Pinpoint the cell where the given text exists, returning its [x, y] midpoint coordinate. 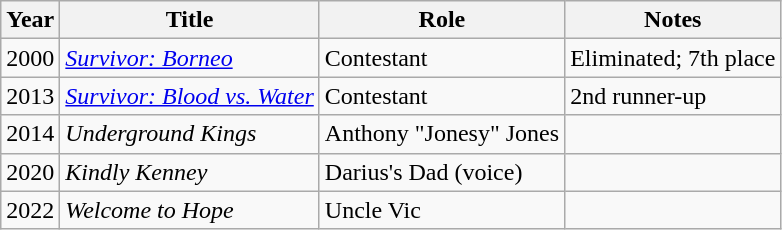
Underground Kings [190, 134]
Darius's Dad (voice) [442, 172]
Notes [673, 20]
Title [190, 20]
Uncle Vic [442, 210]
2022 [30, 210]
Eliminated; 7th place [673, 58]
Welcome to Hope [190, 210]
Survivor: Blood vs. Water [190, 96]
Survivor: Borneo [190, 58]
Role [442, 20]
Year [30, 20]
2014 [30, 134]
2nd runner-up [673, 96]
2000 [30, 58]
Kindly Kenney [190, 172]
2020 [30, 172]
2013 [30, 96]
Anthony "Jonesy" Jones [442, 134]
